Capture the cell that displays the provided text and extract its (X, Y) central coordinate. 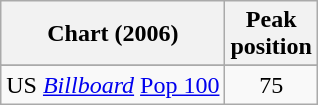
US Billboard Pop 100 (113, 85)
75 (271, 85)
Chart (2006) (113, 34)
Peakposition (271, 34)
